Detect which cell encompasses the target text, then output its [X, Y] center coordinate. 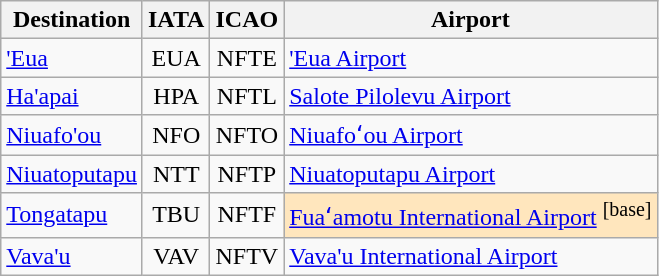
VAV [176, 256]
Vava'u International Airport [470, 256]
HPA [176, 96]
Ha'apai [72, 96]
Niuafo'ou [72, 135]
NFTL [247, 96]
NFTV [247, 256]
'Eua [72, 58]
Niuatoputapu [72, 173]
Salote Pilolevu Airport [470, 96]
Fuaʻamotu International Airport [base] [470, 216]
TBU [176, 216]
NFO [176, 135]
'Eua Airport [470, 58]
NFTO [247, 135]
Airport [470, 20]
NTT [176, 173]
EUA [176, 58]
ICAO [247, 20]
NFTE [247, 58]
Niuafoʻou Airport [470, 135]
Niuatoputapu Airport [470, 173]
Tongatapu [72, 216]
IATA [176, 20]
NFTP [247, 173]
Vava'u [72, 256]
Destination [72, 20]
NFTF [247, 216]
